Provide the (x, y) coordinate of the cell's center where the given text is located.  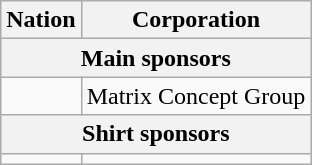
Nation (41, 20)
Corporation (196, 20)
Main sponsors (156, 58)
Shirt sponsors (156, 134)
Matrix Concept Group (196, 96)
